Return the (x, y) coordinate for the center point of the cell that contains the specified text.  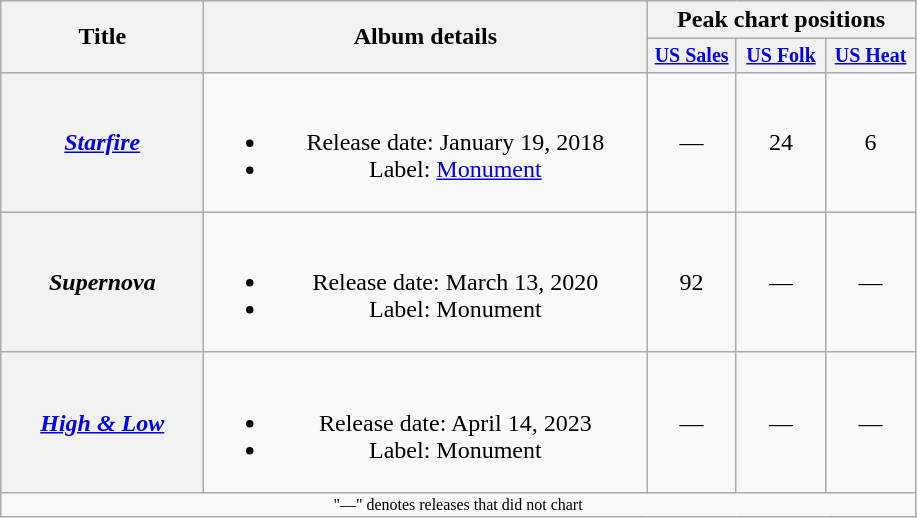
Title (102, 37)
Release date: January 19, 2018Label: Monument (426, 142)
US Folk (780, 56)
Release date: April 14, 2023Label: Monument (426, 422)
92 (692, 282)
24 (780, 142)
"—" denotes releases that did not chart (458, 504)
Supernova (102, 282)
6 (870, 142)
Starfire (102, 142)
US Heat (870, 56)
Peak chart positions (781, 20)
Album details (426, 37)
US Sales (692, 56)
Release date: March 13, 2020Label: Monument (426, 282)
High & Low (102, 422)
